Scan for the cell matching the given text and deliver its [X, Y] coordinate at center. 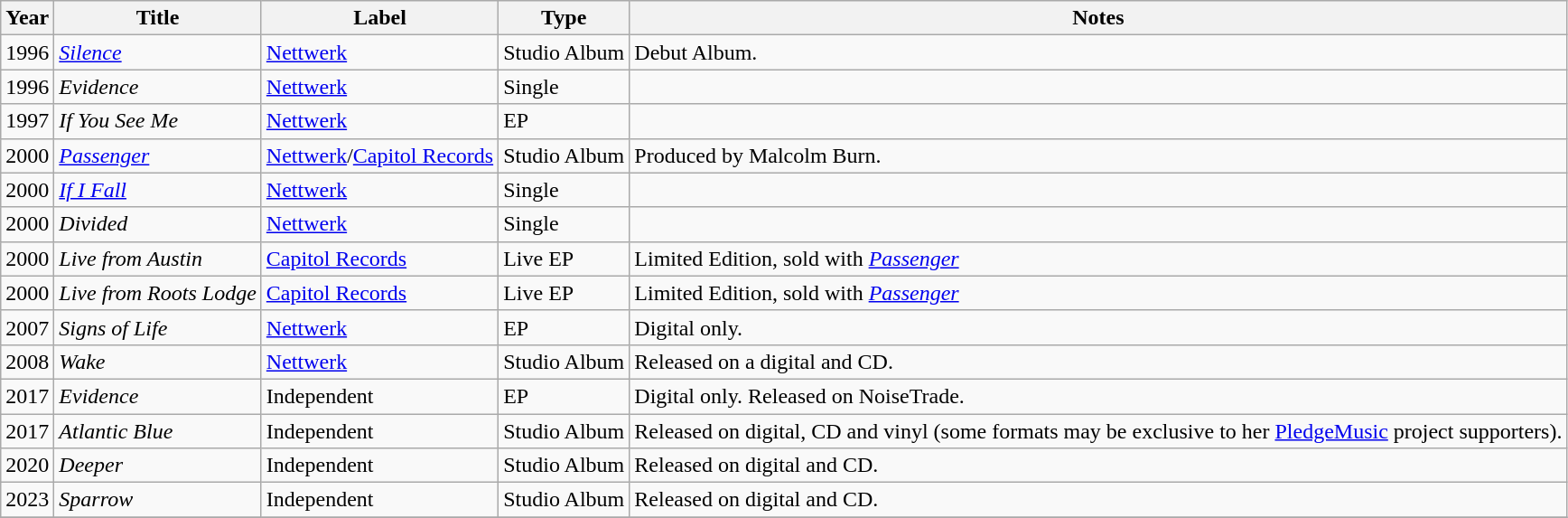
Notes [1098, 18]
Silence [158, 52]
Passenger [158, 155]
2020 [27, 466]
Atlantic Blue [158, 431]
Type [564, 18]
Released on a digital and CD. [1098, 362]
Label [379, 18]
If I Fall [158, 190]
Deeper [158, 466]
Year [27, 18]
Wake [158, 362]
Title [158, 18]
Sparrow [158, 500]
2007 [27, 327]
1997 [27, 121]
Divided [158, 224]
If You See Me [158, 121]
Live from Roots Lodge [158, 293]
Released on digital, CD and vinyl (some formats may be exclusive to her PledgeMusic project supporters). [1098, 431]
Live from Austin [158, 259]
Signs of Life [158, 327]
Digital only. Released on NoiseTrade. [1098, 396]
Debut Album. [1098, 52]
Nettwerk/Capitol Records [379, 155]
Produced by Malcolm Burn. [1098, 155]
Digital only. [1098, 327]
2008 [27, 362]
2023 [27, 500]
